Provide the (X, Y) coordinate of the cell's center where the given text is located.  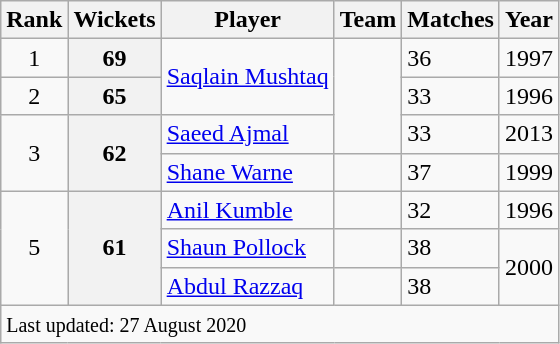
Shaun Pollock (248, 248)
Year (528, 20)
61 (114, 248)
69 (114, 58)
37 (451, 172)
2 (34, 96)
Wickets (114, 20)
2000 (528, 267)
Matches (451, 20)
36 (451, 58)
1999 (528, 172)
2013 (528, 134)
Shane Warne (248, 172)
32 (451, 210)
Team (368, 20)
62 (114, 153)
Last updated: 27 August 2020 (280, 324)
Abdul Razzaq (248, 286)
3 (34, 153)
Player (248, 20)
65 (114, 96)
Anil Kumble (248, 210)
Saeed Ajmal (248, 134)
5 (34, 248)
1997 (528, 58)
1 (34, 58)
Rank (34, 20)
Saqlain Mushtaq (248, 77)
